Scan for the cell matching the given text and deliver its (X, Y) coordinate at center. 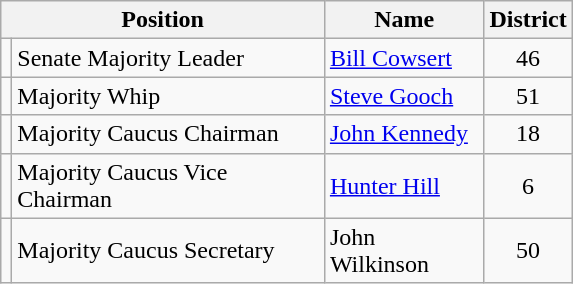
Majority Caucus Vice Chairman (168, 186)
Name (404, 20)
Steve Gooch (404, 96)
50 (528, 250)
Majority Caucus Chairman (168, 134)
Position (163, 20)
John Kennedy (404, 134)
John Wilkinson (404, 250)
Senate Majority Leader (168, 58)
46 (528, 58)
51 (528, 96)
Majority Caucus Secretary (168, 250)
Majority Whip (168, 96)
Hunter Hill (404, 186)
18 (528, 134)
Bill Cowsert (404, 58)
District (528, 20)
6 (528, 186)
